Extract the (X, Y) coordinate from the center of the cell holding the provided text.  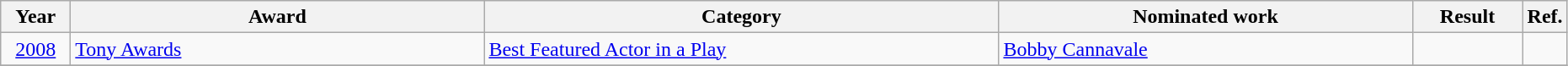
Best Featured Actor in a Play (741, 49)
Bobby Cannavale (1206, 49)
Tony Awards (278, 49)
Result (1467, 17)
Year (35, 17)
Ref. (1544, 17)
Nominated work (1206, 17)
2008 (35, 49)
Award (278, 17)
Category (741, 17)
